Determine the (x, y) coordinate at the center of the cell enclosing the given text.  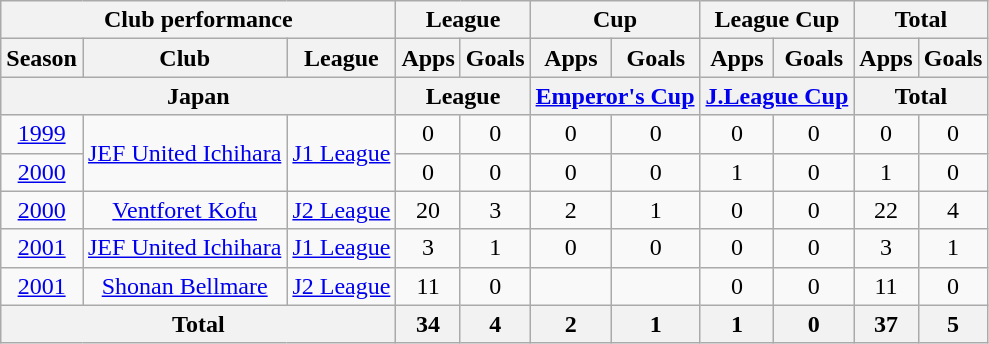
Emperor's Cup (615, 96)
Cup (615, 20)
Club (184, 58)
34 (428, 324)
J.League Cup (777, 96)
20 (428, 210)
Ventforet Kofu (184, 210)
22 (886, 210)
Season (42, 58)
37 (886, 324)
League Cup (777, 20)
Japan (198, 96)
Shonan Bellmare (184, 286)
1999 (42, 134)
5 (953, 324)
Club performance (198, 20)
